Pinpoint the cell where the given text exists, returning its [x, y] midpoint coordinate. 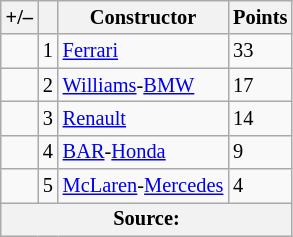
Constructor [143, 17]
BAR-Honda [143, 152]
3 [48, 118]
Renault [143, 118]
9 [260, 152]
Ferrari [143, 51]
1 [48, 51]
+/– [20, 17]
5 [48, 186]
Williams-BMW [143, 85]
Points [260, 17]
2 [48, 85]
17 [260, 85]
33 [260, 51]
McLaren-Mercedes [143, 186]
Source: [147, 219]
14 [260, 118]
